Pinpoint the cell where the given text exists, returning its [X, Y] midpoint coordinate. 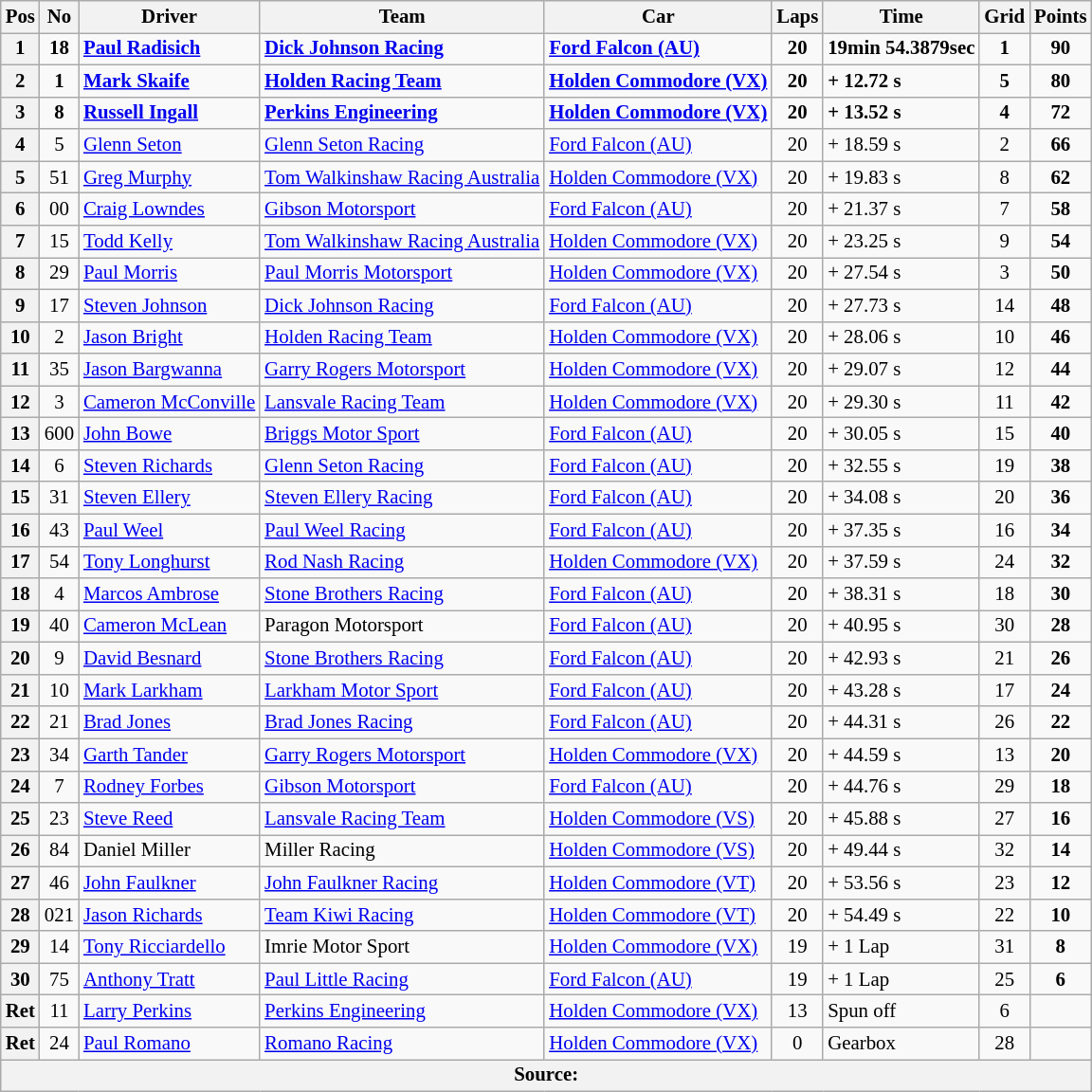
Anthony Tratt [169, 979]
75 [59, 979]
Briggs Motor Sport [402, 434]
48 [1060, 305]
Jason Bright [169, 337]
Steve Reed [169, 819]
Paul Romano [169, 1044]
Cameron McConville [169, 402]
Team Kiwi Racing [402, 915]
58 [1060, 209]
Paul Weel [169, 530]
Car [658, 17]
Source: [546, 1076]
Rod Nash Racing [402, 562]
Brad Jones [169, 722]
+ 30.05 s [901, 434]
Tony Longhurst [169, 562]
John Faulkner [169, 883]
36 [1060, 498]
+ 28.06 s [901, 337]
+ 32.55 s [901, 465]
50 [1060, 273]
Laps [797, 17]
+ 38.31 s [901, 594]
Team [402, 17]
Spun off [901, 1011]
+ 53.56 s [901, 883]
Paul Weel Racing [402, 530]
35 [59, 370]
Steven Ellery [169, 498]
+ 34.08 s [901, 498]
Russell Ingall [169, 113]
+ 42.93 s [901, 659]
Larkham Motor Sport [402, 690]
+ 43.28 s [901, 690]
Steven Ellery Racing [402, 498]
+ 54.49 s [901, 915]
+ 19.83 s [901, 177]
0 [797, 1044]
+ 40.95 s [901, 627]
84 [59, 851]
Marcos Ambrose [169, 594]
+ 27.54 s [901, 273]
Paul Morris [169, 273]
51 [59, 177]
David Besnard [169, 659]
43 [59, 530]
Gearbox [901, 1044]
John Faulkner Racing [402, 883]
Miller Racing [402, 851]
Points [1060, 17]
+ 29.30 s [901, 402]
80 [1060, 81]
Imrie Motor Sport [402, 947]
+ 37.59 s [901, 562]
+ 44.59 s [901, 755]
+ 29.07 s [901, 370]
+ 49.44 s [901, 851]
Paul Morris Motorsport [402, 273]
Jason Richards [169, 915]
90 [1060, 48]
Tony Ricciardello [169, 947]
No [59, 17]
Garth Tander [169, 755]
Todd Kelly [169, 242]
66 [1060, 145]
Romano Racing [402, 1044]
Daniel Miller [169, 851]
Paul Little Racing [402, 979]
Larry Perkins [169, 1011]
Rodney Forbes [169, 787]
Greg Murphy [169, 177]
John Bowe [169, 434]
Paul Radisich [169, 48]
+ 27.73 s [901, 305]
Pos [21, 17]
600 [59, 434]
+ 12.72 s [901, 81]
Steven Richards [169, 465]
Jason Bargwanna [169, 370]
Craig Lowndes [169, 209]
Cameron McLean [169, 627]
00 [59, 209]
Brad Jones Racing [402, 722]
44 [1060, 370]
+ 44.76 s [901, 787]
+ 45.88 s [901, 819]
42 [1060, 402]
+ 23.25 s [901, 242]
38 [1060, 465]
Time [901, 17]
+ 13.52 s [901, 113]
Paragon Motorsport [402, 627]
62 [1060, 177]
+ 37.35 s [901, 530]
Grid [1005, 17]
Glenn Seton [169, 145]
Driver [169, 17]
+ 21.37 s [901, 209]
Mark Larkham [169, 690]
72 [1060, 113]
Steven Johnson [169, 305]
Mark Skaife [169, 81]
021 [59, 915]
+ 18.59 s [901, 145]
19min 54.3879sec [901, 48]
+ 44.31 s [901, 722]
